Extract the [x, y] coordinate from the center of the cell holding the provided text.  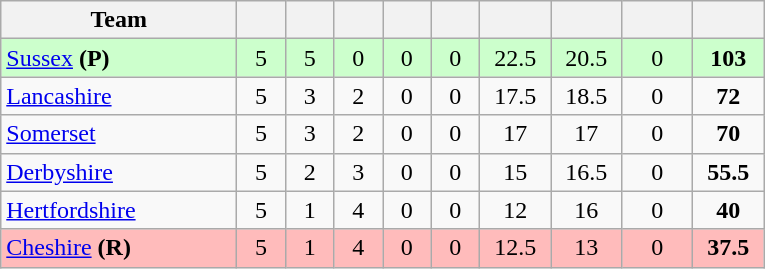
Hertfordshire [119, 210]
Team [119, 20]
Somerset [119, 134]
12.5 [516, 248]
17.5 [516, 96]
20.5 [586, 58]
15 [516, 172]
Lancashire [119, 96]
70 [728, 134]
Cheshire (R) [119, 248]
12 [516, 210]
72 [728, 96]
37.5 [728, 248]
13 [586, 248]
Sussex (P) [119, 58]
22.5 [516, 58]
55.5 [728, 172]
Derbyshire [119, 172]
16 [586, 210]
16.5 [586, 172]
18.5 [586, 96]
40 [728, 210]
103 [728, 58]
